Return [X, Y] of the center of cell containing provided text 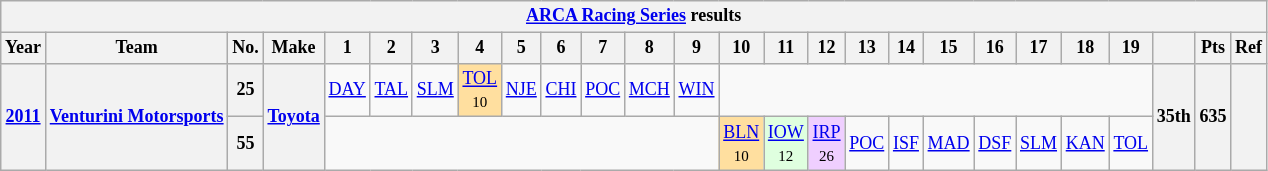
TOL [1130, 144]
15 [948, 48]
ARCA Racing Series results [634, 16]
9 [696, 48]
19 [1130, 48]
5 [521, 48]
Make [294, 48]
CHI [561, 90]
7 [603, 48]
635 [1213, 116]
Venturini Motorsports [136, 116]
WIN [696, 90]
11 [786, 48]
TAL [391, 90]
Ref [1249, 48]
3 [435, 48]
2011 [24, 116]
18 [1085, 48]
Team [136, 48]
6 [561, 48]
14 [906, 48]
IOW12 [786, 144]
Year [24, 48]
DSF [995, 144]
DAY [347, 90]
NJE [521, 90]
ISF [906, 144]
IRP26 [826, 144]
13 [867, 48]
No. [246, 48]
8 [649, 48]
Pts [1213, 48]
10 [742, 48]
25 [246, 90]
BLN10 [742, 144]
2 [391, 48]
Toyota [294, 116]
12 [826, 48]
MAD [948, 144]
17 [1039, 48]
KAN [1085, 144]
16 [995, 48]
MCH [649, 90]
1 [347, 48]
4 [480, 48]
35th [1174, 116]
TOL10 [480, 90]
55 [246, 144]
